Pinpoint the cell where the given text exists, returning its [x, y] midpoint coordinate. 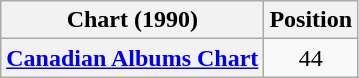
Position [311, 20]
Canadian Albums Chart [132, 58]
44 [311, 58]
Chart (1990) [132, 20]
